Find where the given text appears and provide that cell's center as (x, y) coordinate. 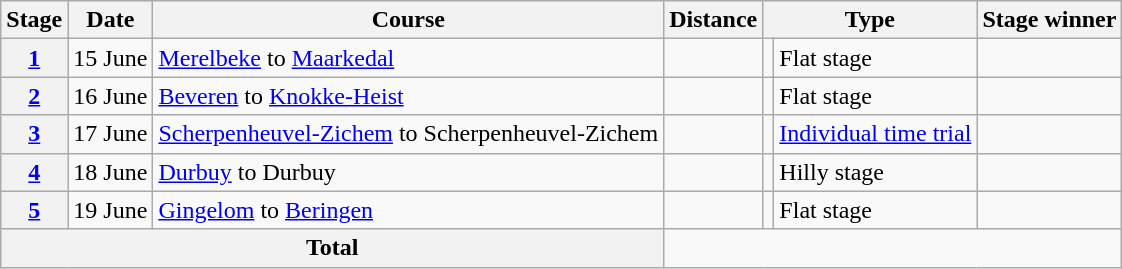
Gingelom to Beringen (408, 210)
2 (34, 96)
16 June (110, 96)
Beveren to Knokke-Heist (408, 96)
Hilly stage (876, 172)
Course (408, 20)
Total (332, 248)
19 June (110, 210)
Merelbeke to Maarkedal (408, 58)
Scherpenheuvel-Zichem to Scherpenheuvel-Zichem (408, 134)
Type (870, 20)
Date (110, 20)
Distance (714, 20)
Durbuy to Durbuy (408, 172)
Individual time trial (876, 134)
4 (34, 172)
3 (34, 134)
Stage (34, 20)
1 (34, 58)
Stage winner (1050, 20)
15 June (110, 58)
18 June (110, 172)
17 June (110, 134)
5 (34, 210)
